From the cell containing the given text, extract its center point as [X, Y] coordinate. 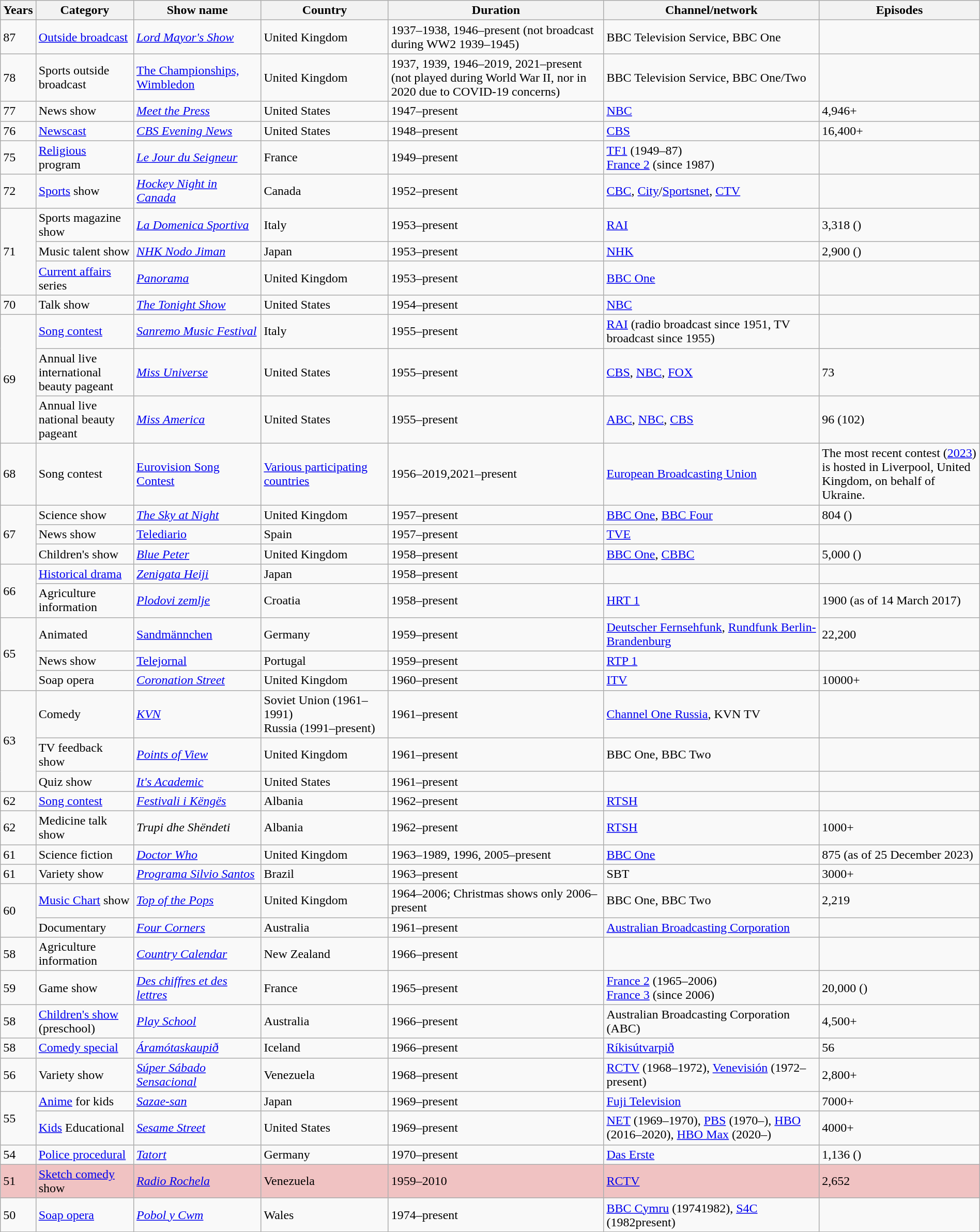
Newscast [85, 131]
Australian Broadcasting Corporation [711, 927]
1947–present [496, 111]
66 [18, 590]
Iceland [325, 1048]
Annual live international beauty pageant [85, 372]
Súper Sábado Sensacional [197, 1074]
Kids Educational [85, 1128]
76 [18, 131]
Talk show [85, 305]
Radio Rochela [197, 1181]
Australian Broadcasting Corporation (ABC) [711, 1022]
71 [18, 251]
Panorama [197, 278]
Plodovi zemlje [197, 601]
96 (102) [899, 420]
BBC Television Service, BBC One [711, 37]
69 [18, 378]
4,946+ [899, 111]
RTP 1 [711, 661]
Top of the Pops [197, 901]
Áramótaskaupið [197, 1048]
Police procedural [85, 1154]
Annual live national beauty pageant [85, 420]
2,652 [899, 1181]
Music Chart show [85, 901]
7000+ [899, 1101]
Zenigata Heiji [197, 574]
Hockey Night in Canada [197, 191]
Meet the Press [197, 111]
The Tonight Show [197, 305]
BBC Cymru (19741982), S4C (1982present) [711, 1215]
SBT [711, 874]
Eurovision Song Contest [197, 475]
51 [18, 1181]
4,500+ [899, 1022]
Croatia [325, 601]
Documentary [85, 927]
70 [18, 305]
5,000 () [899, 554]
Category [85, 10]
Channel One Russia, KVN TV [711, 714]
Science fiction [85, 855]
Sesame Street [197, 1128]
Telejornal [197, 661]
Spain [325, 535]
Miss Universe [197, 372]
TF1 (1949–87)France 2 (since 1987) [711, 157]
Duration [496, 10]
BBC One, CBBC [711, 554]
Religious program [85, 157]
87 [18, 37]
CBS [711, 131]
Lord Mayor's Show [197, 37]
Quiz show [85, 781]
Episodes [899, 10]
Tatort [197, 1154]
Fuji Television [711, 1101]
Comedy [85, 714]
Sports outside broadcast [85, 78]
77 [18, 111]
Sports show [85, 191]
Miss America [197, 420]
804 () [899, 515]
CBS, NBC, FOX [711, 372]
NET (1969–1970), PBS (1970–), HBO (2016–2020), HBO Max (2020–) [711, 1128]
1952–present [496, 191]
22,200 [899, 634]
Blue Peter [197, 554]
Brazil [325, 874]
1959–2010 [496, 1181]
Science show [85, 515]
Trupi dhe Shëndeti [197, 827]
Das Erste [711, 1154]
3000+ [899, 874]
68 [18, 475]
Portugal [325, 661]
Outside broadcast [85, 37]
TV feedback show [85, 755]
European Broadcasting Union [711, 475]
1,136 () [899, 1154]
Sanremo Music Festival [197, 331]
1900 (as of 14 March 2017) [899, 601]
1968–present [496, 1074]
2,800+ [899, 1074]
Festivali i Këngës [197, 801]
50 [18, 1215]
1949–present [496, 157]
1956–2019,2021–present [496, 475]
1974–present [496, 1215]
59 [18, 987]
La Domenica Sportiva [197, 224]
Des chiffres et des lettres [197, 987]
Le Jour du Seigneur [197, 157]
TVE [711, 535]
Country Calendar [197, 954]
4000+ [899, 1128]
1964–2006; Christmas shows only 2006–present [496, 901]
Anime for kids [85, 1101]
10000+ [899, 680]
BBC One, BBC Four [711, 515]
The most recent contest (2023) is hosted in Liverpool, United Kingdom, on behalf of Ukraine. [899, 475]
Various participating countries [325, 475]
Sketch comedy show [85, 1181]
Animated [85, 634]
ITV [711, 680]
55 [18, 1118]
Show name [197, 10]
Game show [85, 987]
1954–present [496, 305]
RAI (radio broadcast since 1951, TV broadcast since 1955) [711, 331]
Doctor Who [197, 855]
Sazae-san [197, 1101]
ABC, NBC, CBS [711, 420]
1937–1938, 1946–present (not broadcast during WW2 1939–1945) [496, 37]
Canada [325, 191]
Wales [325, 1215]
1963–present [496, 874]
NHK Nodo Jiman [197, 251]
Telediario [197, 535]
RCTV [711, 1181]
Country [325, 10]
2,219 [899, 901]
54 [18, 1154]
Deutscher Fernsehfunk, Rundfunk Berlin-Brandenburg [711, 634]
Soviet Union (1961–1991) Russia (1991–present) [325, 714]
65 [18, 653]
16,400+ [899, 131]
Years [18, 10]
NHK [711, 251]
New Zealand [325, 954]
The Championships, Wimbledon [197, 78]
Music talent show [85, 251]
3,318 () [899, 224]
Children's show [85, 554]
67 [18, 535]
RAI [711, 224]
Historical drama [85, 574]
2,900 () [899, 251]
Play School [197, 1022]
Medicine talk show [85, 827]
BBC Television Service, BBC One/Two [711, 78]
CBC, City/Sportsnet, CTV [711, 191]
Children's show (preschool) [85, 1022]
1970–present [496, 1154]
RCTV (1968–1972), Venevisión (1972–present) [711, 1074]
75 [18, 157]
72 [18, 191]
HRT 1 [711, 601]
1965–present [496, 987]
60 [18, 911]
Pobol y Cwm [197, 1215]
Four Corners [197, 927]
20,000 () [899, 987]
1937, 1939, 1946–2019, 2021–present (not played during World War II, nor in 2020 due to COVID-19 concerns) [496, 78]
Programa Silvio Santos [197, 874]
1960–present [496, 680]
Sports magazine show [85, 224]
Current affairs series [85, 278]
Sandmännchen [197, 634]
1000+ [899, 827]
875 (as of 25 December 2023) [899, 855]
Channel/network [711, 10]
63 [18, 740]
KVN [197, 714]
It's Academic [197, 781]
The Sky at Night [197, 515]
France 2 (1965–2006)France 3 (since 2006) [711, 987]
1948–present [496, 131]
78 [18, 78]
Coronation Street [197, 680]
1963–1989, 1996, 2005–present [496, 855]
CBS Evening News [197, 131]
Comedy special [85, 1048]
Points of View [197, 755]
Ríkisútvarpið [711, 1048]
73 [899, 372]
